Return the [X, Y] coordinate for the center point of the cell that contains the specified text.  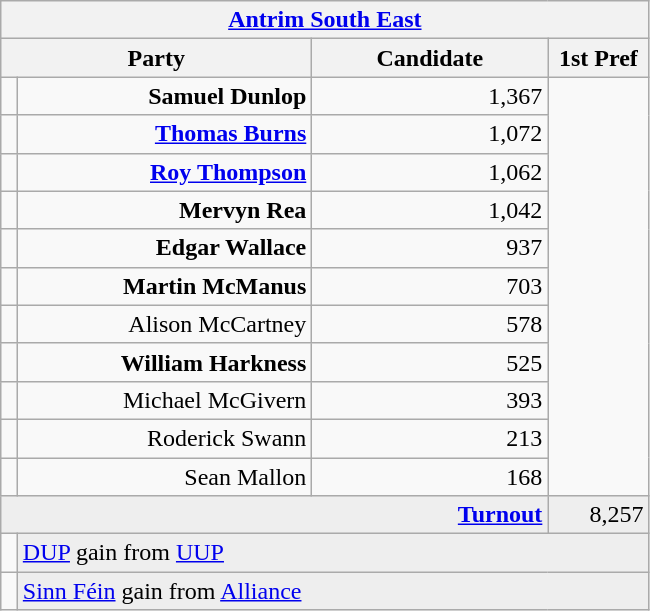
Mervyn Rea [164, 210]
578 [430, 324]
703 [430, 286]
1,062 [430, 172]
Turnout [274, 515]
393 [430, 400]
525 [430, 362]
Michael McGivern [164, 400]
Roy Thompson [164, 172]
DUP gain from UUP [333, 553]
Samuel Dunlop [164, 96]
Martin McManus [164, 286]
937 [430, 248]
168 [430, 477]
1st Pref [598, 58]
William Harkness [164, 362]
Sean Mallon [164, 477]
213 [430, 438]
Party [156, 58]
8,257 [598, 515]
Roderick Swann [164, 438]
Edgar Wallace [164, 248]
1,367 [430, 96]
Antrim South East [325, 20]
Thomas Burns [164, 134]
Alison McCartney [164, 324]
Sinn Féin gain from Alliance [333, 591]
1,042 [430, 210]
Candidate [430, 58]
1,072 [430, 134]
